Determine the (x, y) coordinate at the center of the cell enclosing the given text.  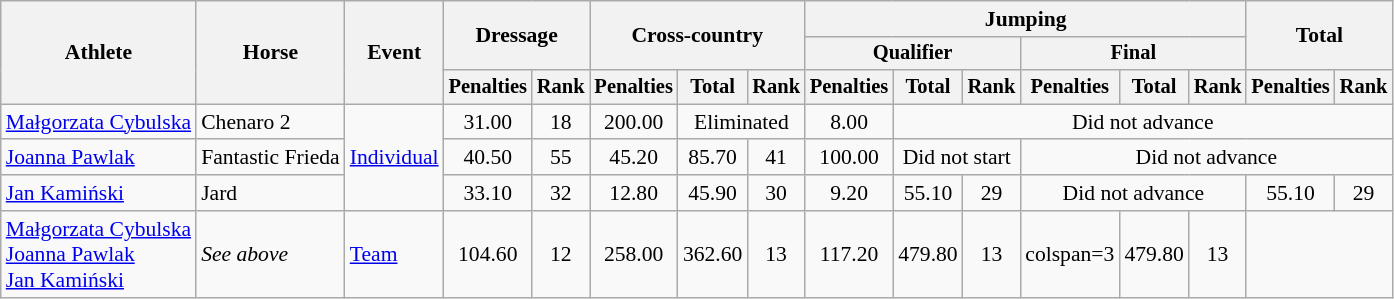
Did not start (956, 158)
Individual (394, 158)
Event (394, 52)
Cross-country (698, 36)
Chenaro 2 (270, 122)
85.70 (712, 158)
362.60 (712, 254)
Fantastic Frieda (270, 158)
100.00 (849, 158)
Jard (270, 193)
Małgorzata Cybulska (98, 122)
31.00 (488, 122)
12 (561, 254)
8.00 (849, 122)
45.20 (634, 158)
Eliminated (742, 122)
Jan Kamiński (98, 193)
117.20 (849, 254)
41 (776, 158)
55 (561, 158)
30 (776, 193)
104.60 (488, 254)
9.20 (849, 193)
200.00 (634, 122)
Team (394, 254)
See above (270, 254)
33.10 (488, 193)
Horse (270, 52)
Joanna Pawlak (98, 158)
40.50 (488, 158)
32 (561, 193)
Qualifier (912, 54)
colspan=3 (1070, 254)
258.00 (634, 254)
18 (561, 122)
Jumping (1026, 19)
Athlete (98, 52)
12.80 (634, 193)
Final (1133, 54)
Małgorzata CybulskaJoanna PawlakJan Kamiński (98, 254)
Dressage (517, 36)
45.90 (712, 193)
